Extract the [x, y] coordinate from the center of the cell holding the provided text.  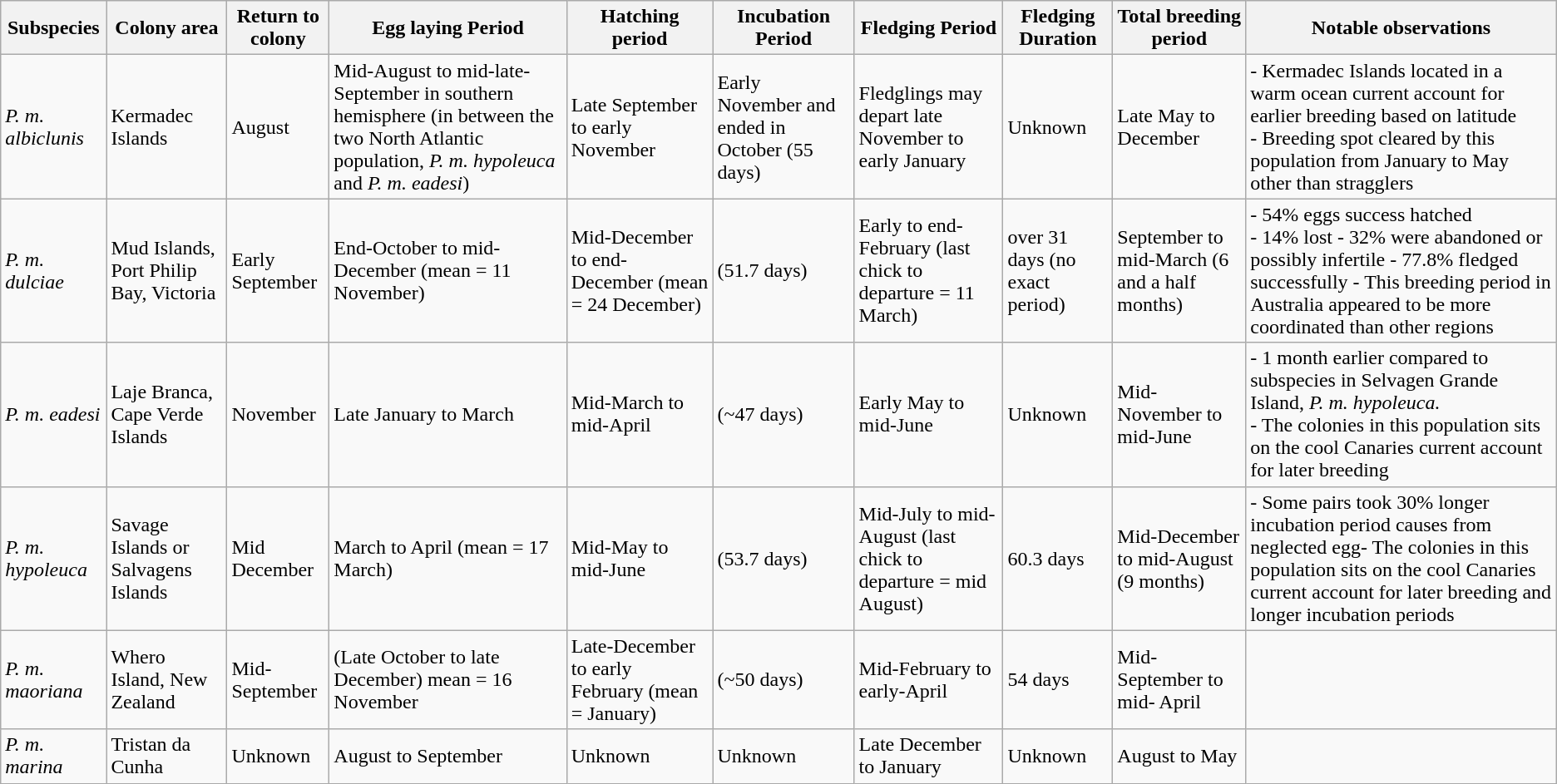
Early November and ended in October (55 days) [783, 126]
Late December to January [928, 757]
Late-December to early February (mean = January) [640, 680]
Return to colony [278, 28]
(~47 days) [783, 414]
60.3 days [1058, 559]
Incubation Period [783, 28]
Mid-July to mid-August (last chick to departure = mid August) [928, 559]
Hatching period [640, 28]
September to mid-March (6 and a half months) [1179, 271]
Mid-November to mid-June [1179, 414]
(~50 days) [783, 680]
(Late October to late December) mean = 16 November [447, 680]
August [278, 126]
Mid-May to mid-June [640, 559]
Early September [278, 271]
August to September [447, 757]
Egg laying Period [447, 28]
August to May [1179, 757]
P. m. eadesi [53, 414]
Mid-September to mid- April [1179, 680]
P. m. dulciae [53, 271]
(51.7 days) [783, 271]
Kermadec Islands [166, 126]
November [278, 414]
Mid-September [278, 680]
P. m. hypoleuca [53, 559]
Mid-December to end-December (mean = 24 December) [640, 271]
Laje Branca, Cape Verde Islands [166, 414]
P. m. maoriana [53, 680]
Mud Islands, Port Philip Bay, Victoria [166, 271]
Savage Islands or Salvagens Islands [166, 559]
P. m. albiclunis [53, 126]
Colony area [166, 28]
over 31 days (no exact period) [1058, 271]
Notable observations [1401, 28]
Whero Island, New Zealand [166, 680]
Mid-March to mid-April [640, 414]
Subspecies [53, 28]
Fledglings may depart late November to early January [928, 126]
Mid-December to mid-August (9 months) [1179, 559]
Mid December [278, 559]
Early May to mid-June [928, 414]
Late May to December [1179, 126]
Mid-August to mid-late-September in southern hemisphere (in between the two North Atlantic population, P. m. hypoleuca and P. m. eadesi) [447, 126]
(53.7 days) [783, 559]
Total breeding period [1179, 28]
P. m. marina [53, 757]
Tristan da Cunha [166, 757]
Fledging Duration [1058, 28]
Mid-February to early-April [928, 680]
Fledging Period [928, 28]
54 days [1058, 680]
Late January to March [447, 414]
Late September to early November [640, 126]
End-October to mid-December (mean = 11 November) [447, 271]
Early to end-February (last chick to departure = 11 March) [928, 271]
March to April (mean = 17 March) [447, 559]
